Extract the [x, y] coordinate from the center of the cell holding the provided text.  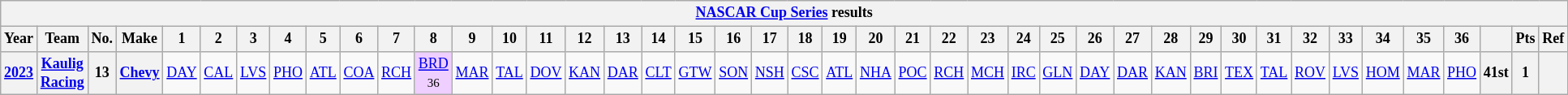
28 [1171, 39]
14 [659, 39]
Kaulig Racing [62, 73]
4 [289, 39]
5 [323, 39]
41st [1496, 73]
2 [219, 39]
15 [695, 39]
POC [913, 73]
HOM [1382, 73]
3 [253, 39]
8 [433, 39]
BRD36 [433, 73]
6 [359, 39]
16 [733, 39]
34 [1382, 39]
GTW [695, 73]
26 [1095, 39]
NASCAR Cup Series results [784, 13]
20 [876, 39]
DOV [546, 73]
24 [1024, 39]
27 [1132, 39]
32 [1311, 39]
SON [733, 73]
22 [949, 39]
COA [359, 73]
31 [1274, 39]
10 [509, 39]
CLT [659, 73]
MCH [988, 73]
9 [472, 39]
30 [1239, 39]
7 [397, 39]
29 [1205, 39]
CSC [805, 73]
Year [19, 39]
23 [988, 39]
25 [1058, 39]
2023 [19, 73]
12 [585, 39]
Make [140, 39]
Chevy [140, 73]
21 [913, 39]
TEX [1239, 73]
18 [805, 39]
11 [546, 39]
Pts [1525, 39]
Team [62, 39]
Ref [1553, 39]
CAL [219, 73]
17 [769, 39]
35 [1424, 39]
No. [102, 39]
GLN [1058, 73]
19 [840, 39]
BRI [1205, 73]
NSH [769, 73]
IRC [1024, 73]
33 [1345, 39]
NHA [876, 73]
ROV [1311, 73]
36 [1462, 39]
